Scan for the cell matching the given text and deliver its [X, Y] coordinate at center. 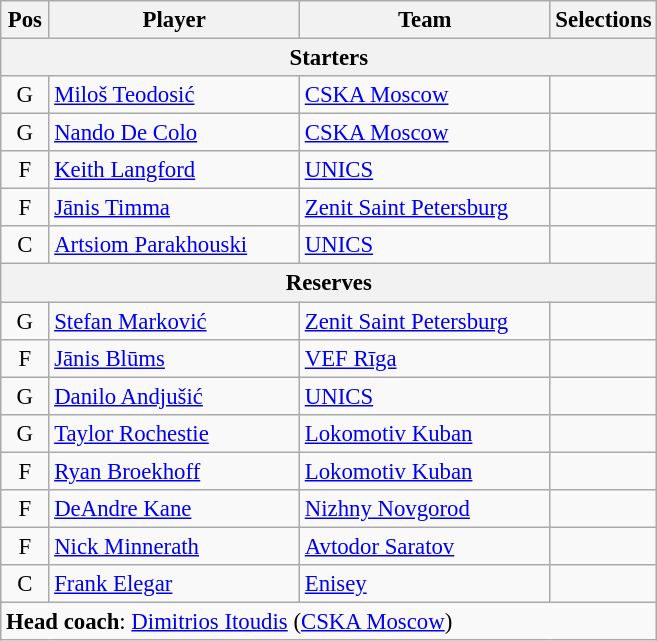
Artsiom Parakhouski [174, 245]
Team [424, 20]
Starters [329, 58]
Frank Elegar [174, 584]
VEF Rīga [424, 358]
Jānis Blūms [174, 358]
Nick Minnerath [174, 546]
DeAndre Kane [174, 509]
Ryan Broekhoff [174, 471]
Head coach: Dimitrios Itoudis (CSKA Moscow) [329, 621]
Taylor Rochestie [174, 433]
Reserves [329, 283]
Pos [25, 20]
Stefan Marković [174, 321]
Nando De Colo [174, 133]
Nizhny Novgorod [424, 509]
Jānis Timma [174, 208]
Danilo Andjušić [174, 396]
Enisey [424, 584]
Player [174, 20]
Miloš Teodosić [174, 95]
Keith Langford [174, 170]
Avtodor Saratov [424, 546]
Selections [604, 20]
